Scan for the cell matching the given text and deliver its (x, y) coordinate at center. 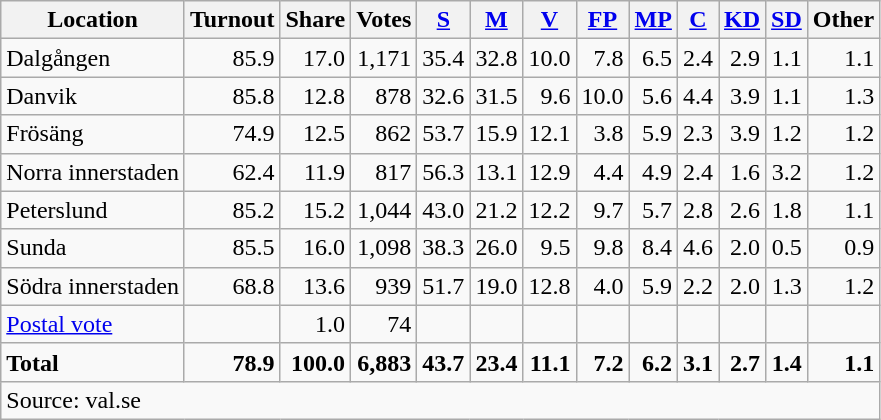
0.5 (787, 248)
100.0 (316, 362)
17.0 (316, 58)
Frösäng (93, 134)
5.6 (653, 96)
11.9 (316, 172)
Total (93, 362)
12.1 (550, 134)
53.7 (444, 134)
FP (602, 20)
817 (384, 172)
1,044 (384, 210)
878 (384, 96)
2.2 (698, 286)
KD (742, 20)
7.8 (602, 58)
9.5 (550, 248)
21.2 (496, 210)
38.3 (444, 248)
4.6 (698, 248)
9.8 (602, 248)
1.4 (787, 362)
31.5 (496, 96)
68.8 (232, 286)
19.0 (496, 286)
Sunda (93, 248)
43.0 (444, 210)
3.1 (698, 362)
13.6 (316, 286)
85.8 (232, 96)
1,171 (384, 58)
0.9 (843, 248)
43.7 (444, 362)
51.7 (444, 286)
35.4 (444, 58)
C (698, 20)
Votes (384, 20)
56.3 (444, 172)
M (496, 20)
2.7 (742, 362)
2.8 (698, 210)
62.4 (232, 172)
85.5 (232, 248)
11.1 (550, 362)
1,098 (384, 248)
SD (787, 20)
2.3 (698, 134)
Danvik (93, 96)
85.2 (232, 210)
5.7 (653, 210)
74.9 (232, 134)
15.2 (316, 210)
1.6 (742, 172)
7.2 (602, 362)
939 (384, 286)
2.9 (742, 58)
32.8 (496, 58)
6,883 (384, 362)
Postal vote (93, 324)
1.0 (316, 324)
9.6 (550, 96)
1.8 (787, 210)
32.6 (444, 96)
23.4 (496, 362)
S (444, 20)
8.4 (653, 248)
3.8 (602, 134)
Turnout (232, 20)
13.1 (496, 172)
78.9 (232, 362)
6.2 (653, 362)
6.5 (653, 58)
Peterslund (93, 210)
V (550, 20)
16.0 (316, 248)
3.2 (787, 172)
15.9 (496, 134)
MP (653, 20)
74 (384, 324)
862 (384, 134)
Source: val.se (440, 400)
Södra innerstaden (93, 286)
12.5 (316, 134)
26.0 (496, 248)
4.0 (602, 286)
2.6 (742, 210)
Other (843, 20)
Norra innerstaden (93, 172)
Share (316, 20)
12.2 (550, 210)
12.9 (550, 172)
9.7 (602, 210)
4.9 (653, 172)
Dalgången (93, 58)
Location (93, 20)
85.9 (232, 58)
